Extract the [x, y] coordinate from the center of the cell holding the provided text.  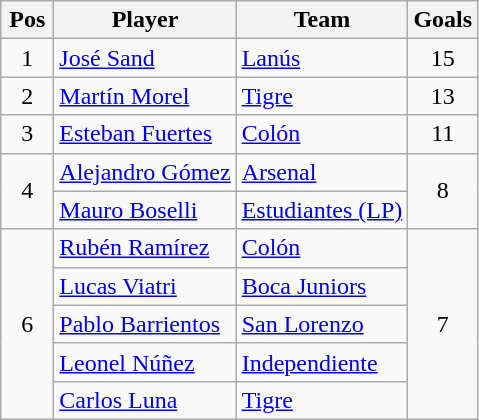
Team [322, 20]
Goals [443, 20]
Esteban Fuertes [145, 134]
Independiente [322, 362]
Carlos Luna [145, 400]
Mauro Boselli [145, 210]
3 [28, 134]
Rubén Ramírez [145, 248]
Leonel Núñez [145, 362]
Lucas Viatri [145, 286]
José Sand [145, 58]
San Lorenzo [322, 324]
4 [28, 191]
Pos [28, 20]
7 [443, 324]
13 [443, 96]
Pablo Barrientos [145, 324]
Estudiantes (LP) [322, 210]
1 [28, 58]
Arsenal [322, 172]
6 [28, 324]
Martín Morel [145, 96]
Alejandro Gómez [145, 172]
Player [145, 20]
Lanús [322, 58]
2 [28, 96]
8 [443, 191]
11 [443, 134]
Boca Juniors [322, 286]
15 [443, 58]
